Return [X, Y] of the center of cell containing provided text 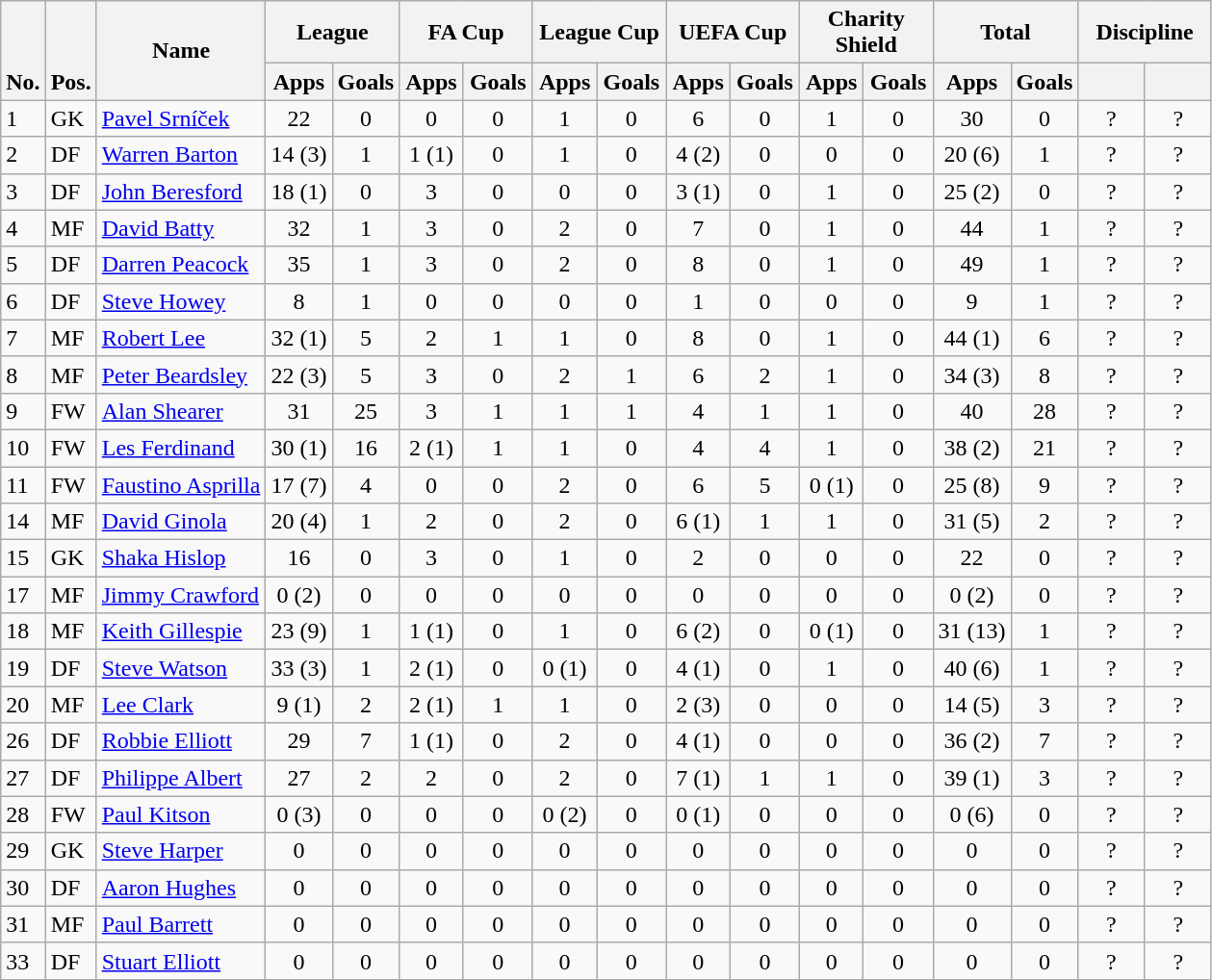
32 (1) [298, 338]
Pavel Srníček [181, 118]
3 (1) [699, 192]
Aaron Hughes [181, 888]
Les Ferdinand [181, 448]
25 (2) [972, 192]
36 (2) [972, 741]
22 (3) [298, 374]
40 [972, 411]
Jimmy Crawford [181, 595]
Darren Peacock [181, 265]
14 (5) [972, 705]
31 (13) [972, 632]
6 (1) [699, 522]
David Ginola [181, 522]
Discipline [1146, 33]
38 (2) [972, 448]
Warren Barton [181, 155]
Alan Shearer [181, 411]
30 (1) [298, 448]
Paul Barrett [181, 924]
Robbie Elliott [181, 741]
Peter Beardsley [181, 374]
FA Cup [466, 33]
49 [972, 265]
11 [23, 484]
33 [23, 961]
20 (4) [298, 522]
39 (1) [972, 778]
0 (3) [298, 814]
35 [298, 265]
David Batty [181, 228]
Faustino Asprilla [181, 484]
31 (5) [972, 522]
25 [366, 411]
Paul Kitson [181, 814]
19 [23, 668]
John Beresford [181, 192]
2 (3) [699, 705]
15 [23, 558]
Philippe Albert [181, 778]
League Cup [599, 33]
40 (6) [972, 668]
14 (3) [298, 155]
Lee Clark [181, 705]
4 (2) [699, 155]
0 (6) [972, 814]
33 (3) [298, 668]
Robert Lee [181, 338]
League [333, 33]
Keith Gillespie [181, 632]
20 (6) [972, 155]
9 (1) [298, 705]
Shaka Hislop [181, 558]
Stuart Elliott [181, 961]
17 [23, 595]
21 [1044, 448]
6 (2) [699, 632]
Steve Howey [181, 301]
10 [23, 448]
Steve Watson [181, 668]
7 (1) [699, 778]
44 [972, 228]
18 [23, 632]
18 (1) [298, 192]
23 (9) [298, 632]
34 (3) [972, 374]
Total [1005, 33]
Charity Shield [866, 33]
Steve Harper [181, 851]
17 (7) [298, 484]
25 (8) [972, 484]
No. [23, 50]
Name [181, 50]
32 [298, 228]
44 (1) [972, 338]
Pos. [71, 50]
20 [23, 705]
26 [23, 741]
14 [23, 522]
UEFA Cup [734, 33]
